Pinpoint the cell where the given text exists, returning its (X, Y) midpoint coordinate. 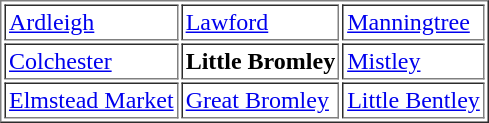
Little Bentley (414, 100)
Manningtree (414, 22)
Colchester (91, 62)
Elmstead Market (91, 100)
Great Bromley (260, 100)
Ardleigh (91, 22)
Little Bromley (260, 62)
Lawford (260, 22)
Mistley (414, 62)
